Locate the cell with the specified text and output its (x, y) center coordinate. 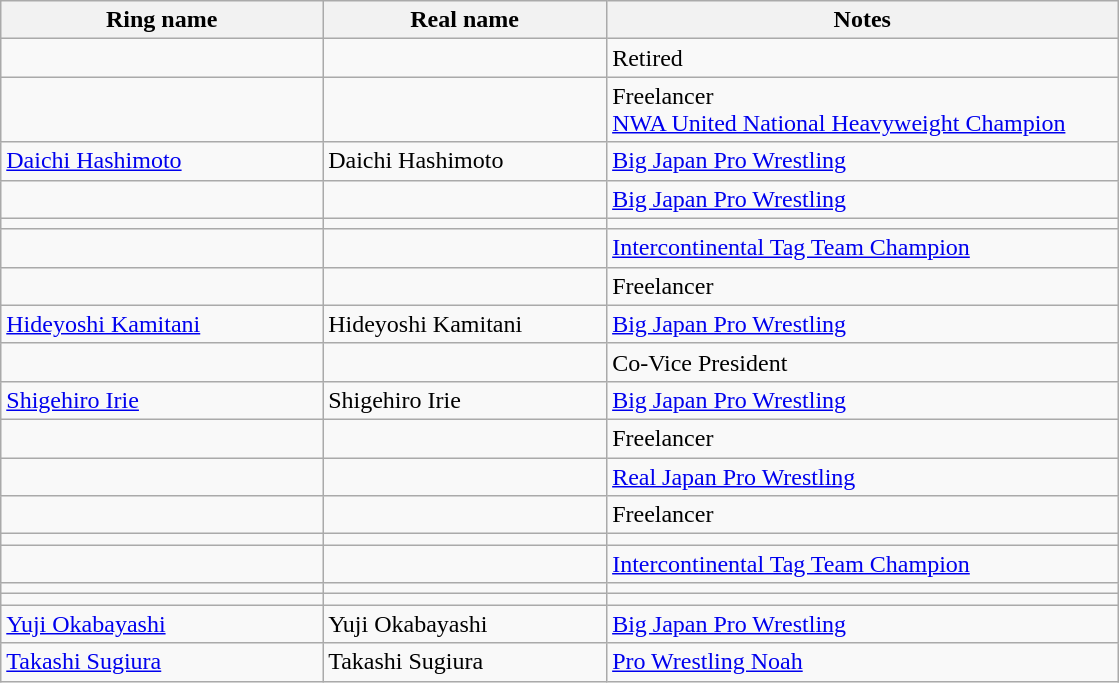
Real name (465, 20)
Notes (862, 20)
Real Japan Pro Wrestling (862, 477)
Pro Wrestling Noah (862, 662)
Ring name (162, 20)
Co-Vice President (862, 362)
Retired (862, 58)
FreelancerNWA United National Heavyweight Champion (862, 110)
